From the cell containing the given text, extract its center point as (x, y) coordinate. 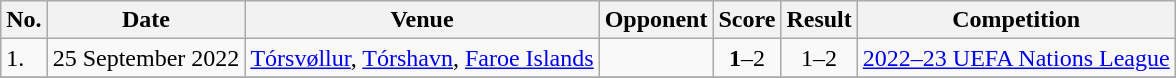
Venue (422, 20)
No. (24, 20)
2022–23 UEFA Nations League (1016, 58)
Score (747, 20)
Opponent (656, 20)
Competition (1016, 20)
1. (24, 58)
Tórsvøllur, Tórshavn, Faroe Islands (422, 58)
Date (146, 20)
25 September 2022 (146, 58)
Result (819, 20)
